Return [x, y] of the center of cell containing provided text 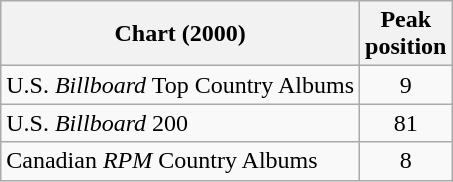
Canadian RPM Country Albums [180, 161]
U.S. Billboard 200 [180, 123]
81 [406, 123]
8 [406, 161]
U.S. Billboard Top Country Albums [180, 85]
9 [406, 85]
Peakposition [406, 34]
Chart (2000) [180, 34]
